Locate the cell with the specified text and output its (x, y) center coordinate. 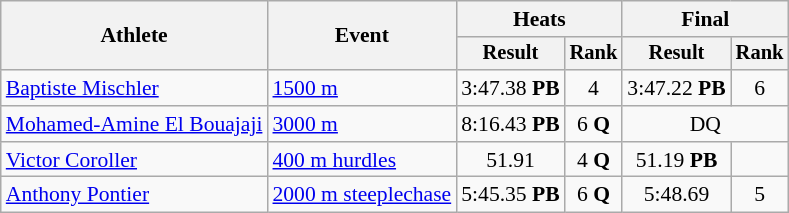
Athlete (134, 36)
Heats (539, 19)
8:16.43 PB (510, 124)
6 (760, 88)
5 (760, 195)
3000 m (362, 124)
5:48.69 (676, 195)
1500 m (362, 88)
Anthony Pontier (134, 195)
DQ (705, 124)
Mohamed-Amine El Bouajaji (134, 124)
400 m hurdles (362, 160)
51.91 (510, 160)
51.19 PB (676, 160)
5:45.35 PB (510, 195)
4 (594, 88)
3:47.22 PB (676, 88)
Final (705, 19)
3:47.38 PB (510, 88)
Event (362, 36)
2000 m steeplechase (362, 195)
Baptiste Mischler (134, 88)
4 Q (594, 160)
Victor Coroller (134, 160)
